For the text-containing cell, return its midpoint in (x, y) coordinate format. 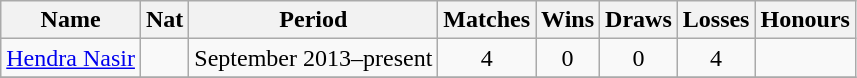
September 2013–present (314, 58)
Wins (568, 20)
Matches (487, 20)
Honours (805, 20)
Hendra Nasir (71, 58)
Draws (639, 20)
Losses (716, 20)
Period (314, 20)
Name (71, 20)
Nat (164, 20)
